Output the (x, y) coordinate of the center of the cell containing the given text.  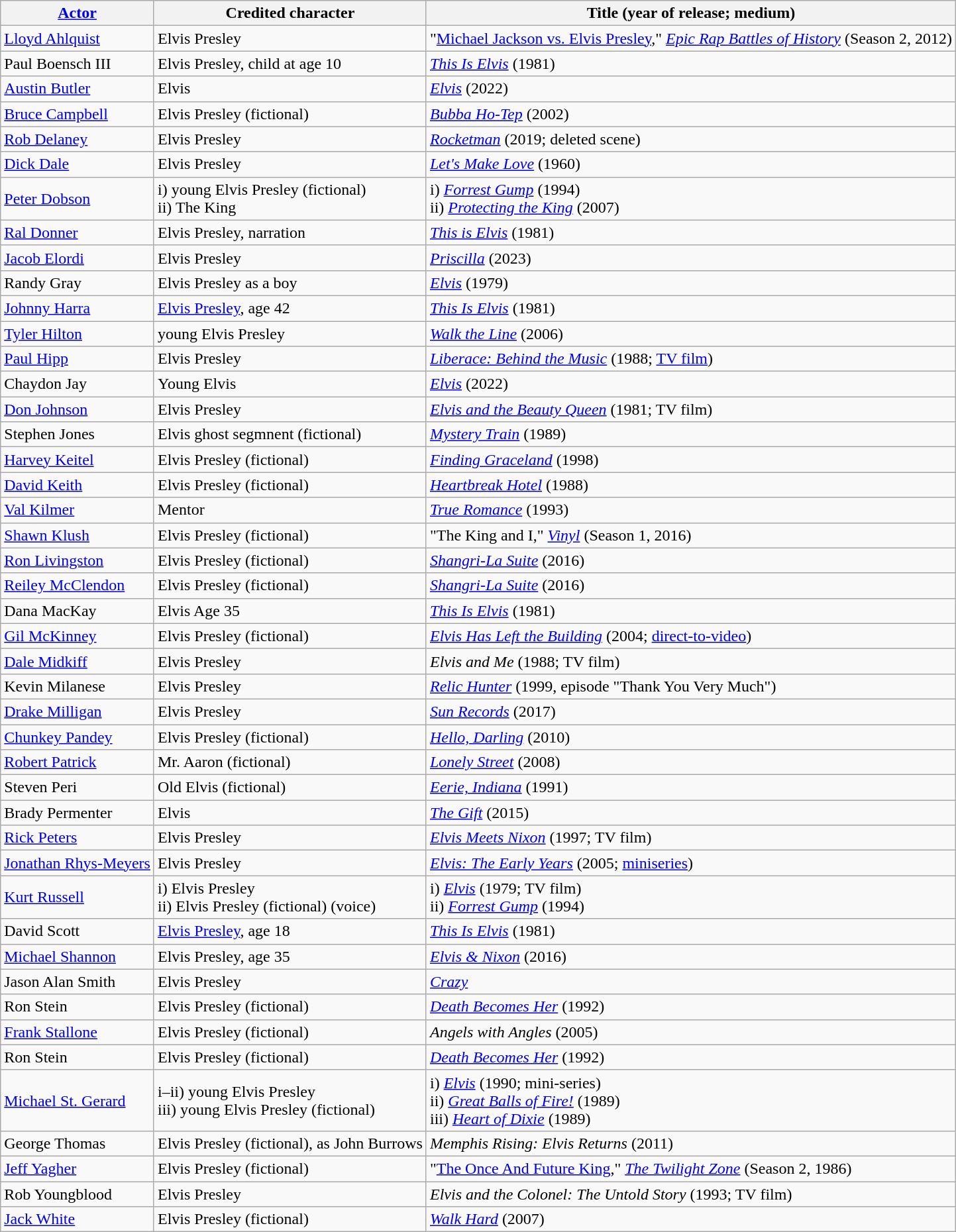
i) Elvis Presleyii) Elvis Presley (fictional) (voice) (290, 897)
Sun Records (2017) (690, 711)
Mystery Train (1989) (690, 435)
Reiley McClendon (78, 586)
Elvis and the Beauty Queen (1981; TV film) (690, 409)
Kevin Milanese (78, 686)
Hello, Darling (2010) (690, 737)
Elvis Presley as a boy (290, 283)
Harvey Keitel (78, 460)
Walk the Line (2006) (690, 333)
i) young Elvis Presley (fictional)ii) The King (290, 199)
Walk Hard (2007) (690, 1219)
Elvis and the Colonel: The Untold Story (1993; TV film) (690, 1194)
Val Kilmer (78, 510)
Don Johnson (78, 409)
Old Elvis (fictional) (290, 788)
Bruce Campbell (78, 114)
Kurt Russell (78, 897)
Elvis Presley, child at age 10 (290, 64)
Elvis (1979) (690, 283)
Chaydon Jay (78, 384)
Robert Patrick (78, 762)
Priscilla (2023) (690, 258)
Gil McKinney (78, 636)
David Keith (78, 485)
Elvis ghost segmnent (fictional) (290, 435)
Austin Butler (78, 89)
Michael Shannon (78, 956)
Finding Graceland (1998) (690, 460)
Elvis Presley, age 18 (290, 931)
Dick Dale (78, 164)
Bubba Ho-Tep (2002) (690, 114)
Jason Alan Smith (78, 982)
Jack White (78, 1219)
"The Once And Future King," The Twilight Zone (Season 2, 1986) (690, 1168)
Ral Donner (78, 232)
Elvis Has Left the Building (2004; direct-to-video) (690, 636)
Elvis Presley, age 42 (290, 308)
Heartbreak Hotel (1988) (690, 485)
Rob Delaney (78, 139)
Michael St. Gerard (78, 1100)
Elvis and Me (1988; TV film) (690, 661)
Elvis Presley, narration (290, 232)
Memphis Rising: Elvis Returns (2011) (690, 1143)
Elvis: The Early Years (2005; miniseries) (690, 863)
Stephen Jones (78, 435)
Brady Permenter (78, 813)
Relic Hunter (1999, episode "Thank You Very Much") (690, 686)
Jacob Elordi (78, 258)
Ron Livingston (78, 560)
Crazy (690, 982)
Elvis Presley (fictional), as John Burrows (290, 1143)
Paul Hipp (78, 359)
Rick Peters (78, 838)
Elvis & Nixon (2016) (690, 956)
David Scott (78, 931)
Liberace: Behind the Music (1988; TV film) (690, 359)
Lloyd Ahlquist (78, 38)
Title (year of release; medium) (690, 13)
Chunkey Pandey (78, 737)
Rob Youngblood (78, 1194)
i) Forrest Gump (1994)ii) Protecting the King (2007) (690, 199)
Credited character (290, 13)
i) Elvis (1990; mini-series)ii) Great Balls of Fire! (1989)iii) Heart of Dixie (1989) (690, 1100)
Tyler Hilton (78, 333)
Paul Boensch III (78, 64)
Actor (78, 13)
Jeff Yagher (78, 1168)
Eerie, Indiana (1991) (690, 788)
Elvis Age 35 (290, 611)
The Gift (2015) (690, 813)
Mr. Aaron (fictional) (290, 762)
George Thomas (78, 1143)
Elvis Presley, age 35 (290, 956)
Johnny Harra (78, 308)
Dana MacKay (78, 611)
Elvis Meets Nixon (1997; TV film) (690, 838)
True Romance (1993) (690, 510)
Mentor (290, 510)
Young Elvis (290, 384)
Let's Make Love (1960) (690, 164)
Frank Stallone (78, 1032)
Rocketman (2019; deleted scene) (690, 139)
"The King and I," Vinyl (Season 1, 2016) (690, 535)
Angels with Angles (2005) (690, 1032)
"Michael Jackson vs. Elvis Presley," Epic Rap Battles of History (Season 2, 2012) (690, 38)
Lonely Street (2008) (690, 762)
Randy Gray (78, 283)
Jonathan Rhys-Meyers (78, 863)
Drake Milligan (78, 711)
i–ii) young Elvis Presleyiii) young Elvis Presley (fictional) (290, 1100)
Dale Midkiff (78, 661)
Shawn Klush (78, 535)
Steven Peri (78, 788)
i) Elvis (1979; TV film)ii) Forrest Gump (1994) (690, 897)
Peter Dobson (78, 199)
young Elvis Presley (290, 333)
This is Elvis (1981) (690, 232)
